Provide the (x, y) coordinate of the cell's center where the given text is located.  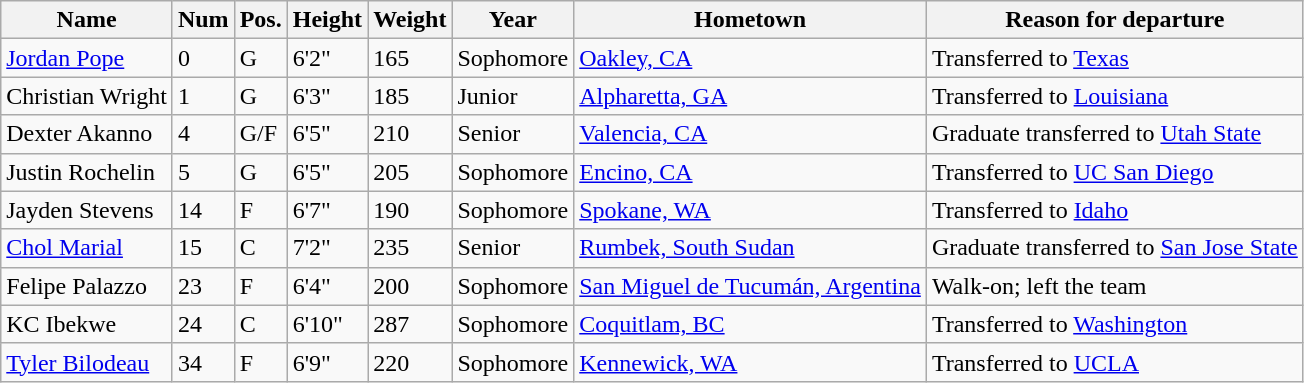
Tyler Bilodeau (87, 362)
0 (203, 58)
34 (203, 362)
Rumbek, South Sudan (750, 248)
Pos. (260, 20)
Graduate transferred to Utah State (1114, 134)
Chol Marial (87, 248)
Junior (513, 96)
Transferred to Washington (1114, 324)
Encino, CA (750, 172)
6'4" (327, 286)
24 (203, 324)
Kennewick, WA (750, 362)
Name (87, 20)
Oakley, CA (750, 58)
1 (203, 96)
KC Ibekwe (87, 324)
Num (203, 20)
14 (203, 210)
6'7" (327, 210)
6'10" (327, 324)
205 (410, 172)
6'2" (327, 58)
Reason for departure (1114, 20)
Felipe Palazzo (87, 286)
Alpharetta, GA (750, 96)
6'3" (327, 96)
Christian Wright (87, 96)
Hometown (750, 20)
Graduate transferred to San Jose State (1114, 248)
San Miguel de Tucumán, Argentina (750, 286)
15 (203, 248)
Year (513, 20)
220 (410, 362)
235 (410, 248)
Coquitlam, BC (750, 324)
Height (327, 20)
Dexter Akanno (87, 134)
Transferred to Idaho (1114, 210)
5 (203, 172)
287 (410, 324)
210 (410, 134)
Valencia, CA (750, 134)
Justin Rochelin (87, 172)
190 (410, 210)
6'9" (327, 362)
23 (203, 286)
4 (203, 134)
185 (410, 96)
Jordan Pope (87, 58)
Transferred to UC San Diego (1114, 172)
Transferred to Louisiana (1114, 96)
G/F (260, 134)
Spokane, WA (750, 210)
Transferred to Texas (1114, 58)
Walk-on; left the team (1114, 286)
200 (410, 286)
Jayden Stevens (87, 210)
7'2" (327, 248)
165 (410, 58)
Weight (410, 20)
Transferred to UCLA (1114, 362)
